Pinpoint the cell where the given text exists, returning its [X, Y] midpoint coordinate. 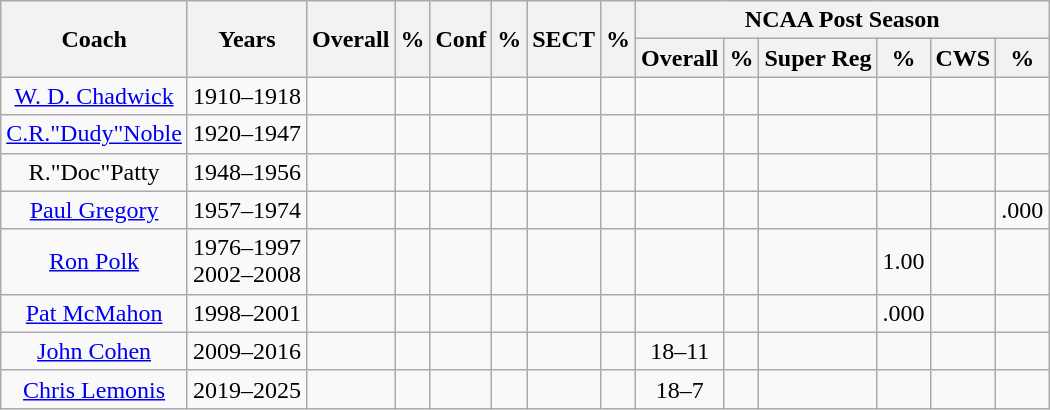
Chris Lemonis [94, 389]
1910–1918 [246, 96]
1976–19972002–2008 [246, 262]
2009–2016 [246, 351]
Pat McMahon [94, 313]
1948–1956 [246, 172]
CWS [963, 58]
1998–2001 [246, 313]
SECT [564, 39]
Ron Polk [94, 262]
John Cohen [94, 351]
18–11 [680, 351]
1957–1974 [246, 210]
1.00 [904, 262]
NCAA Post Season [842, 20]
W. D. Chadwick [94, 96]
Years [246, 39]
Coach [94, 39]
R."Doc"Patty [94, 172]
Conf [461, 39]
C.R."Dudy"Noble [94, 134]
2019–2025 [246, 389]
Super Reg [818, 58]
1920–1947 [246, 134]
18–7 [680, 389]
Paul Gregory [94, 210]
